Determine the (x, y) coordinate at the center of the cell enclosing the given text.  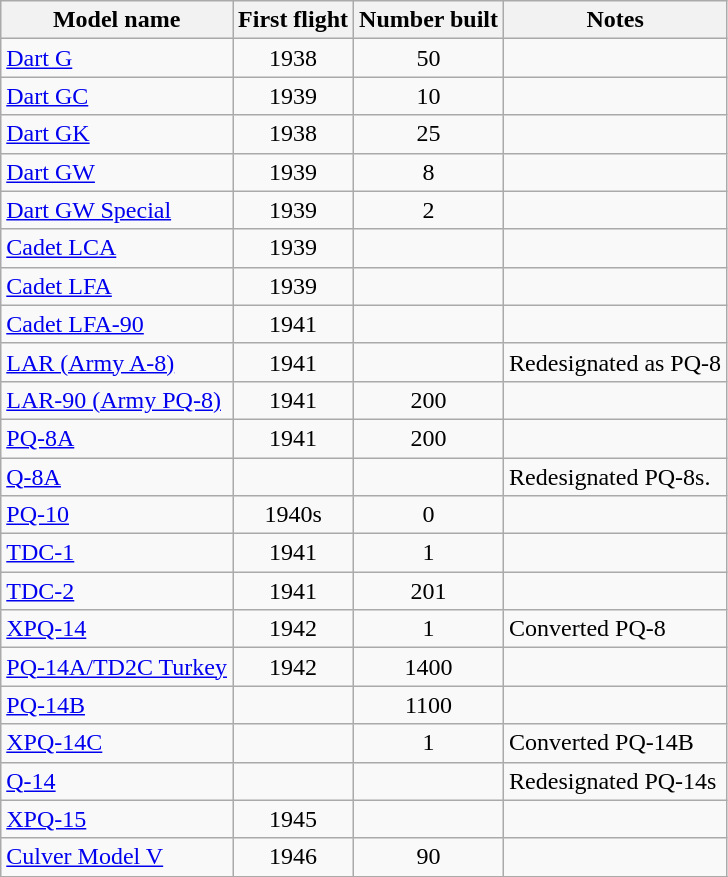
Cadet LCA (117, 248)
XPQ-14 (117, 629)
Dart GC (117, 96)
25 (429, 134)
Dart GW Special (117, 210)
Culver Model V (117, 857)
PQ-14A/TD2C Turkey (117, 667)
2 (429, 210)
Q-8A (117, 477)
1940s (294, 515)
Cadet LFA-90 (117, 324)
PQ-8A (117, 438)
PQ-10 (117, 515)
Redesignated PQ-14s (616, 781)
Redesignated PQ-8s. (616, 477)
1100 (429, 705)
Model name (117, 20)
1400 (429, 667)
Notes (616, 20)
1945 (294, 819)
50 (429, 58)
XPQ-14C (117, 743)
Converted PQ-14B (616, 743)
Cadet LFA (117, 286)
Number built (429, 20)
Dart G (117, 58)
0 (429, 515)
Redesignated as PQ-8 (616, 362)
Dart GK (117, 134)
Q-14 (117, 781)
LAR-90 (Army PQ-8) (117, 400)
Dart GW (117, 172)
10 (429, 96)
8 (429, 172)
TDC-1 (117, 553)
PQ-14B (117, 705)
LAR (Army A-8) (117, 362)
TDC-2 (117, 591)
1946 (294, 857)
XPQ-15 (117, 819)
90 (429, 857)
Converted PQ-8 (616, 629)
First flight (294, 20)
201 (429, 591)
